Extract the [X, Y] coordinate from the center of the cell holding the provided text.  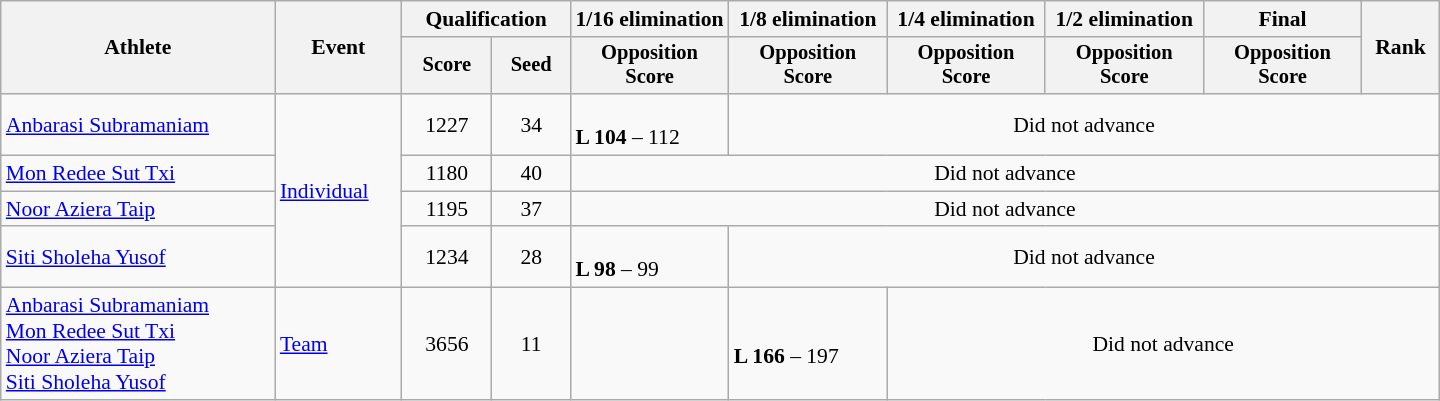
37 [531, 209]
Rank [1401, 48]
Event [338, 48]
Individual [338, 191]
28 [531, 258]
1234 [447, 258]
34 [531, 124]
L 166 – 197 [808, 344]
11 [531, 344]
Athlete [138, 48]
3656 [447, 344]
Anbarasi SubramaniamMon Redee Sut TxiNoor Aziera TaipSiti Sholeha Yusof [138, 344]
Final [1282, 19]
Team [338, 344]
1227 [447, 124]
Noor Aziera Taip [138, 209]
Anbarasi Subramaniam [138, 124]
Seed [531, 66]
1195 [447, 209]
1/16 elimination [649, 19]
1/8 elimination [808, 19]
1180 [447, 174]
L 98 – 99 [649, 258]
40 [531, 174]
L 104 – 112 [649, 124]
Siti Sholeha Yusof [138, 258]
1/4 elimination [966, 19]
1/2 elimination [1124, 19]
Qualification [486, 19]
Score [447, 66]
Mon Redee Sut Txi [138, 174]
